From the cell containing the given text, extract its center point as [x, y] coordinate. 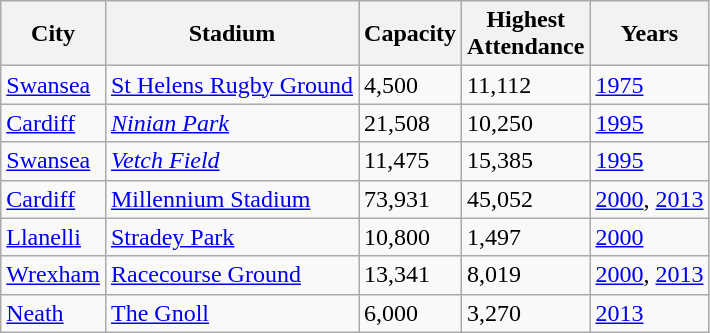
4,500 [410, 85]
45,052 [526, 199]
Wrexham [54, 275]
Capacity [410, 34]
Years [650, 34]
10,250 [526, 123]
Millennium Stadium [232, 199]
11,475 [410, 161]
6,000 [410, 313]
The Gnoll [232, 313]
13,341 [410, 275]
3,270 [526, 313]
1975 [650, 85]
2013 [650, 313]
8,019 [526, 275]
Llanelli [54, 237]
21,508 [410, 123]
1,497 [526, 237]
11,112 [526, 85]
73,931 [410, 199]
15,385 [526, 161]
City [54, 34]
Vetch Field [232, 161]
Stadium [232, 34]
Racecourse Ground [232, 275]
Stradey Park [232, 237]
Neath [54, 313]
2000 [650, 237]
Ninian Park [232, 123]
St Helens Rugby Ground [232, 85]
10,800 [410, 237]
HighestAttendance [526, 34]
